Return the [x, y] coordinate for the center point of the cell that contains the specified text.  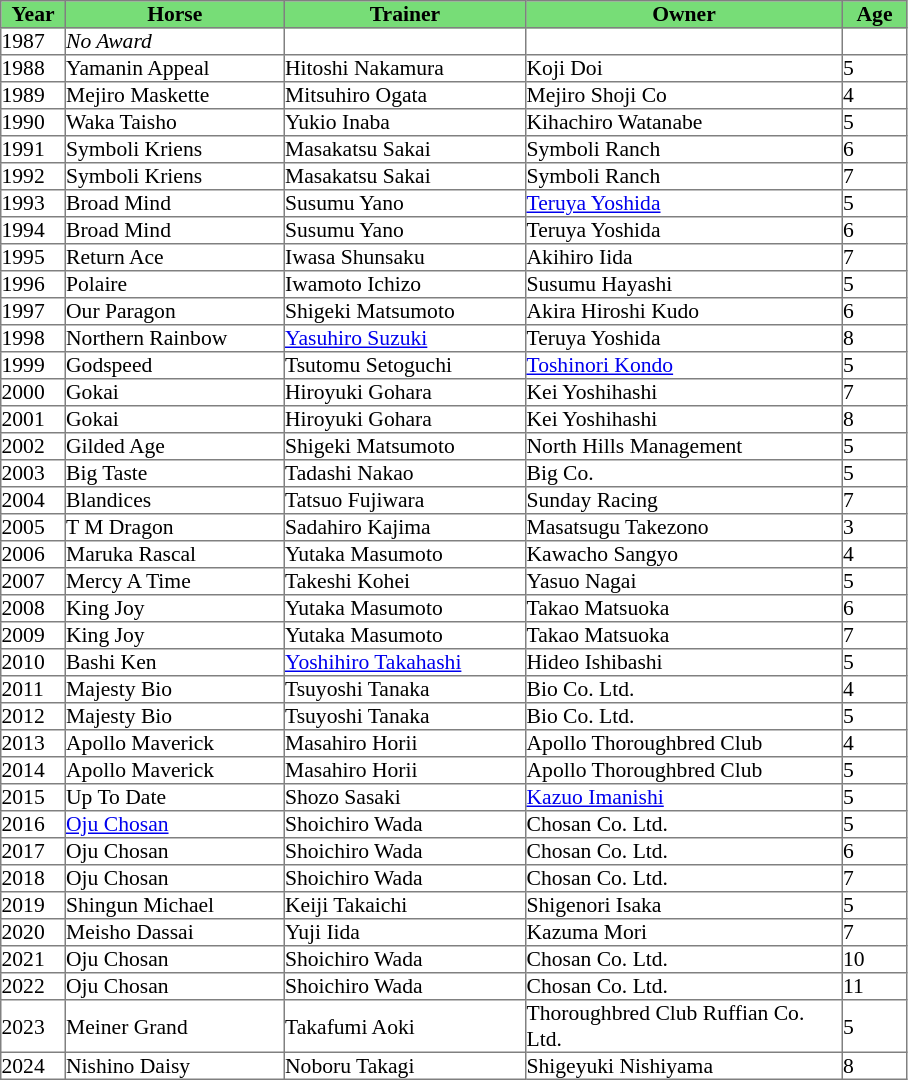
Bashi Ken [174, 662]
Hitoshi Nakamura [405, 68]
Tatsuo Fujiwara [405, 500]
Yuji Iida [405, 932]
2001 [33, 420]
3 [874, 528]
2010 [33, 662]
Maruka Rascal [174, 554]
Yasuhiro Suzuki [405, 338]
1999 [33, 366]
2013 [33, 744]
1987 [33, 42]
2024 [33, 1066]
2011 [33, 690]
Shozo Sasaki [405, 798]
2018 [33, 878]
Mejiro Maskette [174, 96]
Yoshihiro Takahashi [405, 662]
Toshinori Kondo [684, 366]
Sunday Racing [684, 500]
1988 [33, 68]
Owner [684, 14]
Horse [174, 14]
2021 [33, 960]
Blandices [174, 500]
Iwamoto Ichizo [405, 284]
Tsutomu Setoguchi [405, 366]
Year [33, 14]
Koji Doi [684, 68]
Masatsugu Takezono [684, 528]
Akira Hiroshi Kudo [684, 312]
2004 [33, 500]
T M Dragon [174, 528]
Godspeed [174, 366]
Kawacho Sangyo [684, 554]
2002 [33, 446]
1991 [33, 150]
Up To Date [174, 798]
Mercy A Time [174, 582]
1990 [33, 122]
Takafumi Aoki [405, 1026]
2006 [33, 554]
Trainer [405, 14]
2020 [33, 932]
Mejiro Shoji Co [684, 96]
2008 [33, 608]
2009 [33, 636]
2012 [33, 716]
2019 [33, 906]
1995 [33, 258]
Northern Rainbow [174, 338]
Thoroughbred Club Ruffian Co. Ltd. [684, 1026]
2016 [33, 824]
Meisho Dassai [174, 932]
Age [874, 14]
2000 [33, 392]
Big Taste [174, 474]
Shingun Michael [174, 906]
Shigenori Isaka [684, 906]
Kazuo Imanishi [684, 798]
Waka Taisho [174, 122]
Mitsuhiro Ogata [405, 96]
1989 [33, 96]
No Award [174, 42]
2005 [33, 528]
2023 [33, 1026]
11 [874, 986]
Yukio Inaba [405, 122]
1994 [33, 230]
Tadashi Nakao [405, 474]
Kazuma Mori [684, 932]
10 [874, 960]
2014 [33, 770]
Nishino Daisy [174, 1066]
Sadahiro Kajima [405, 528]
1996 [33, 284]
North Hills Management [684, 446]
Yamanin Appeal [174, 68]
Susumu Hayashi [684, 284]
2017 [33, 852]
Noboru Takagi [405, 1066]
Our Paragon [174, 312]
Meiner Grand [174, 1026]
1997 [33, 312]
Shigeyuki Nishiyama [684, 1066]
2007 [33, 582]
2003 [33, 474]
2015 [33, 798]
1993 [33, 204]
Yasuo Nagai [684, 582]
Akihiro Iida [684, 258]
1998 [33, 338]
Hideo Ishibashi [684, 662]
1992 [33, 176]
Polaire [174, 284]
Takeshi Kohei [405, 582]
Keiji Takaichi [405, 906]
Kihachiro Watanabe [684, 122]
2022 [33, 986]
Iwasa Shunsaku [405, 258]
Return Ace [174, 258]
Gilded Age [174, 446]
Big Co. [684, 474]
